Extract the (X, Y) coordinate from the center of the cell holding the provided text.  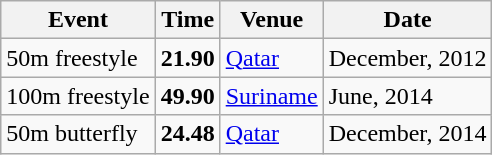
December, 2012 (408, 58)
Suriname (272, 96)
49.90 (188, 96)
100m freestyle (78, 96)
Time (188, 20)
December, 2014 (408, 134)
Date (408, 20)
50m freestyle (78, 58)
Event (78, 20)
24.48 (188, 134)
Venue (272, 20)
June, 2014 (408, 96)
50m butterfly (78, 134)
21.90 (188, 58)
